Capture the cell that displays the provided text and extract its [x, y] central coordinate. 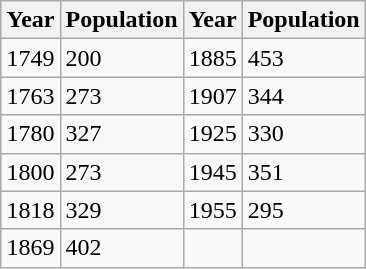
295 [304, 210]
1955 [212, 210]
1885 [212, 58]
200 [122, 58]
1749 [30, 58]
453 [304, 58]
330 [304, 134]
1925 [212, 134]
1780 [30, 134]
344 [304, 96]
402 [122, 248]
329 [122, 210]
1907 [212, 96]
1818 [30, 210]
327 [122, 134]
1869 [30, 248]
351 [304, 172]
1763 [30, 96]
1945 [212, 172]
1800 [30, 172]
